Detect which cell encompasses the target text, then output its (X, Y) center coordinate. 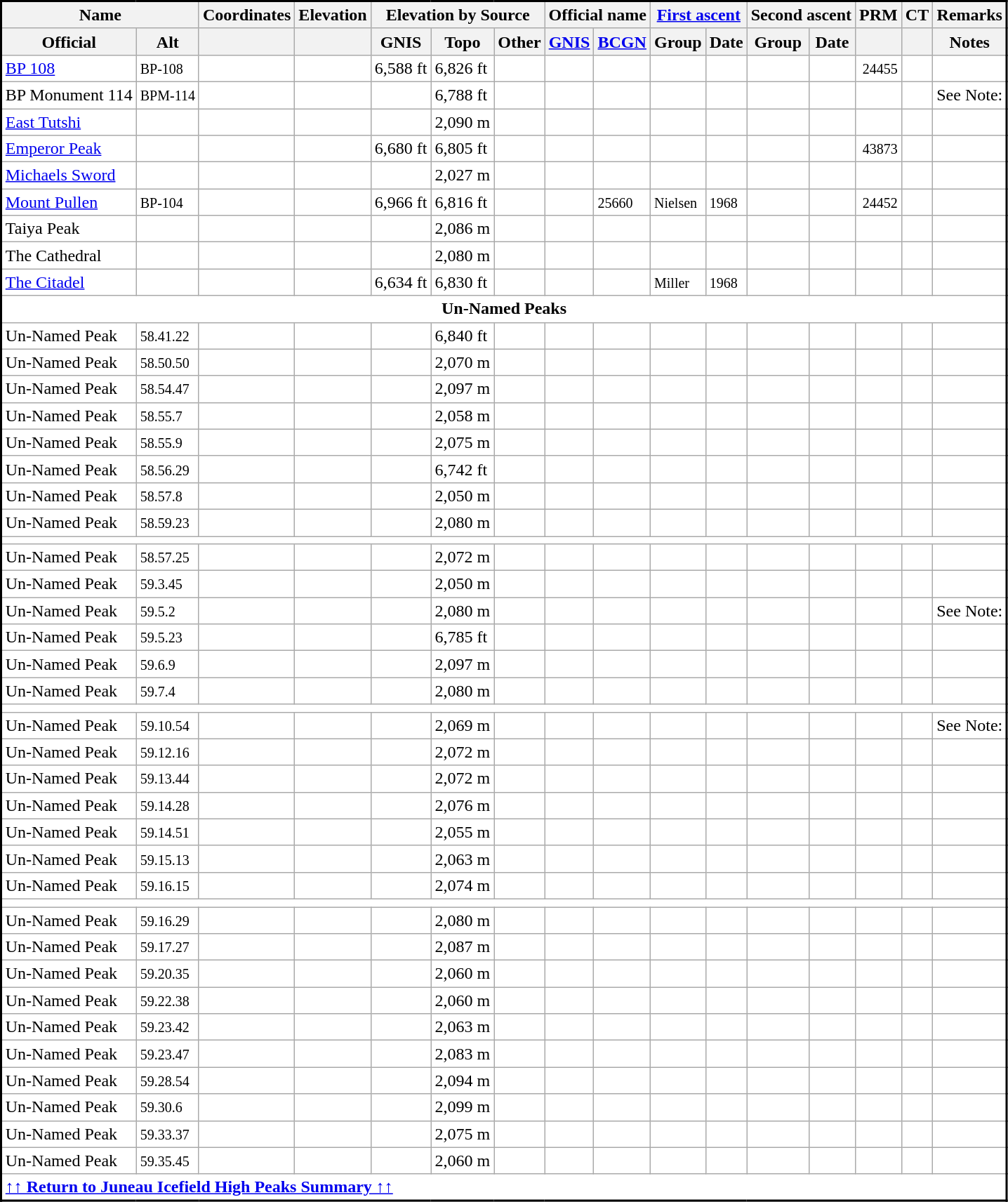
59.5.2 (167, 611)
24452 (879, 202)
59.10.54 (167, 725)
58.55.7 (167, 416)
2,087 m (463, 947)
Taiya Peak (69, 229)
58.54.47 (167, 389)
BP-104 (167, 202)
58.50.50 (167, 362)
CT (917, 15)
2,074 m (463, 885)
58.41.22 (167, 336)
59.23.42 (167, 1027)
BP-108 (167, 68)
59.17.27 (167, 947)
59.12.16 (167, 752)
Emperor Peak (69, 149)
6,634 ft (401, 282)
6,826 ft (463, 68)
2,090 m (463, 121)
58.56.29 (167, 469)
BCGN (622, 41)
24455 (879, 68)
Coordinates (246, 15)
PRM (879, 15)
Nielsen (678, 202)
BP Monument 114 (69, 95)
59.14.51 (167, 832)
BP 108 (69, 68)
The Cathedral (69, 256)
58.55.9 (167, 442)
6,785 ft (463, 638)
2,076 m (463, 805)
59.7.4 (167, 691)
2,069 m (463, 725)
Official name (597, 15)
Remarks (970, 15)
The Citadel (69, 282)
58.59.23 (167, 522)
2,027 m (463, 176)
59.14.28 (167, 805)
59.33.37 (167, 1134)
59.6.9 (167, 664)
Official (69, 41)
Name (100, 15)
BPM-114 (167, 95)
58.57.25 (167, 557)
59.20.35 (167, 974)
2,083 m (463, 1054)
25660 (622, 202)
Other (519, 41)
Topo (463, 41)
6,680 ft (401, 149)
59.16.15 (167, 885)
Elevation (333, 15)
6,805 ft (463, 149)
59.22.38 (167, 1000)
Un-Named Peaks (504, 309)
6,966 ft (401, 202)
59.16.29 (167, 920)
2,099 m (463, 1107)
2,086 m (463, 229)
2,070 m (463, 362)
6,816 ft (463, 202)
59.5.23 (167, 638)
59.35.45 (167, 1161)
59.30.6 (167, 1107)
59.15.13 (167, 859)
6,830 ft (463, 282)
6,840 ft (463, 336)
59.13.44 (167, 779)
58.57.8 (167, 496)
6,788 ft (463, 95)
East Tutshi (69, 121)
Miller (678, 282)
2,058 m (463, 416)
43873 (879, 149)
59.3.45 (167, 584)
↑↑ Return to Juneau Icefield High Peaks Summary ↑↑ (504, 1187)
Mount Pullen (69, 202)
Elevation by Source (458, 15)
59.23.47 (167, 1054)
59.28.54 (167, 1081)
2,094 m (463, 1081)
6,588 ft (401, 68)
6,742 ft (463, 469)
First ascent (698, 15)
Second ascent (801, 15)
Michaels Sword (69, 176)
Alt (167, 41)
Notes (970, 41)
2,055 m (463, 832)
